Identify which cell holds the provided text, then report its (X, Y) central coordinate. 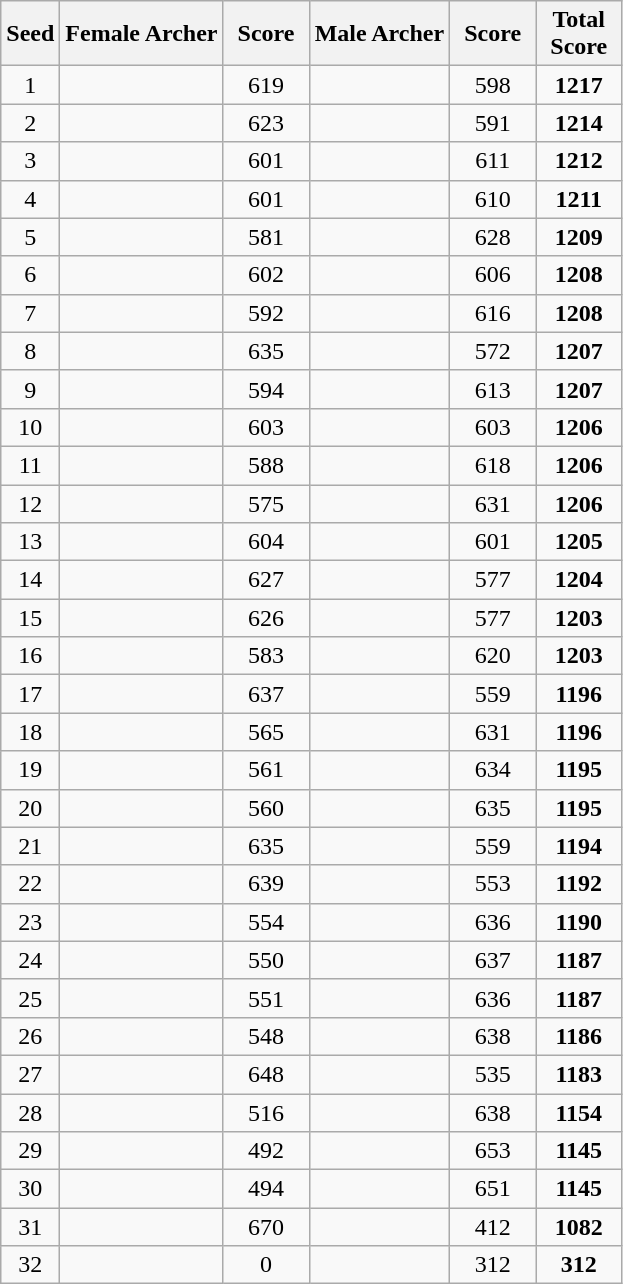
516 (266, 1113)
670 (266, 1227)
20 (30, 808)
613 (493, 389)
17 (30, 694)
19 (30, 770)
1211 (579, 199)
32 (30, 1265)
1209 (579, 237)
Total Score (579, 34)
1194 (579, 846)
Female Archer (142, 34)
3 (30, 161)
1186 (579, 1036)
1204 (579, 580)
1217 (579, 85)
588 (266, 465)
611 (493, 161)
28 (30, 1113)
581 (266, 237)
620 (493, 656)
1214 (579, 123)
16 (30, 656)
551 (266, 998)
604 (266, 542)
27 (30, 1074)
9 (30, 389)
594 (266, 389)
12 (30, 503)
Seed (30, 34)
572 (493, 351)
18 (30, 732)
7 (30, 313)
Male Archer (380, 34)
634 (493, 770)
626 (266, 618)
628 (493, 237)
412 (493, 1227)
550 (266, 960)
560 (266, 808)
1212 (579, 161)
1205 (579, 542)
22 (30, 884)
606 (493, 275)
6 (30, 275)
598 (493, 85)
1 (30, 85)
651 (493, 1189)
623 (266, 123)
0 (266, 1265)
30 (30, 1189)
8 (30, 351)
575 (266, 503)
618 (493, 465)
648 (266, 1074)
639 (266, 884)
548 (266, 1036)
11 (30, 465)
24 (30, 960)
1082 (579, 1227)
23 (30, 922)
653 (493, 1151)
610 (493, 199)
1154 (579, 1113)
13 (30, 542)
2 (30, 123)
616 (493, 313)
10 (30, 427)
15 (30, 618)
1192 (579, 884)
21 (30, 846)
1183 (579, 1074)
591 (493, 123)
29 (30, 1151)
602 (266, 275)
5 (30, 237)
31 (30, 1227)
583 (266, 656)
14 (30, 580)
554 (266, 922)
565 (266, 732)
535 (493, 1074)
1190 (579, 922)
4 (30, 199)
26 (30, 1036)
492 (266, 1151)
619 (266, 85)
494 (266, 1189)
553 (493, 884)
561 (266, 770)
627 (266, 580)
592 (266, 313)
25 (30, 998)
